Provide the (x, y) coordinate of the cell's center where the given text is located.  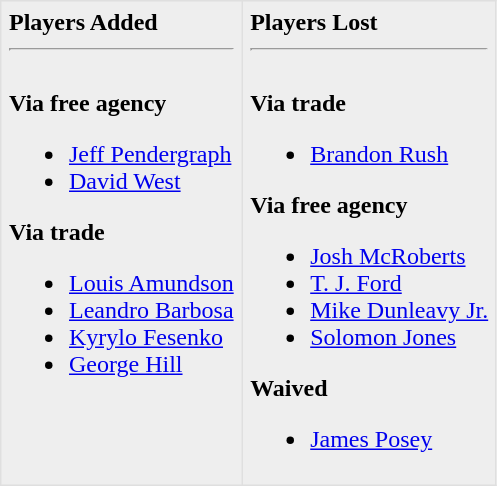
Players Added Via free agencyJeff PendergraphDavid WestVia tradeLouis AmundsonLeandro BarbosaKyrylo FesenkoGeorge Hill (122, 243)
Players Lost Via tradeBrandon RushVia free agencyJosh McRobertsT. J. FordMike Dunleavy Jr.Solomon JonesWaivedJames Posey (369, 243)
